Provide the (x, y) coordinate of the cell's center where the given text is located.  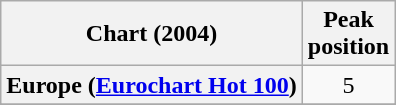
Chart (2004) (152, 34)
Peakposition (348, 34)
5 (348, 85)
Europe (Eurochart Hot 100) (152, 85)
